Search for the cell housing the specified text and yield its [X, Y] center coordinate. 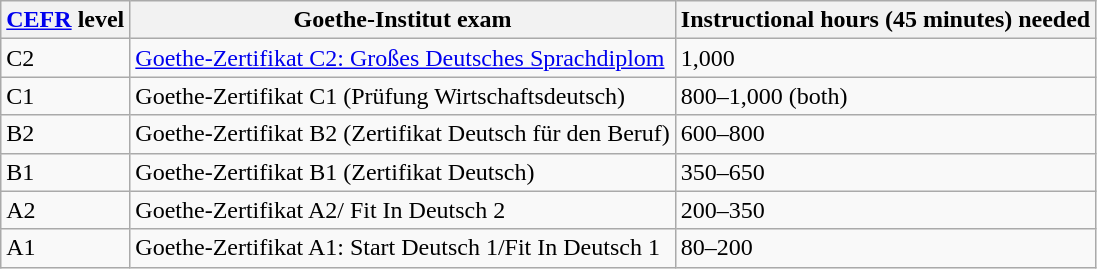
350–650 [885, 172]
Goethe-Zertifikat A1: Start Deutsch 1/Fit In Deutsch 1 [403, 248]
B2 [66, 134]
800–1,000 (both) [885, 96]
80–200 [885, 248]
1,000 [885, 58]
600–800 [885, 134]
Goethe-Zertifikat B2 (Zertifikat Deutsch für den Beruf) [403, 134]
Goethe-Zertifikat B1 (Zertifikat Deutsch) [403, 172]
A2 [66, 210]
200–350 [885, 210]
Goethe-Zertifikat C2: Großes Deutsches Sprachdiplom [403, 58]
CEFR level [66, 20]
C2 [66, 58]
Instructional hours (45 minutes) needed [885, 20]
Goethe-Zertifikat C1 (Prüfung Wirtschaftsdeutsch) [403, 96]
A1 [66, 248]
Goethe-Zertifikat A2/ Fit In Deutsch 2 [403, 210]
Goethe-Institut exam [403, 20]
B1 [66, 172]
C1 [66, 96]
